Extract the [x, y] coordinate from the center of the cell holding the provided text.  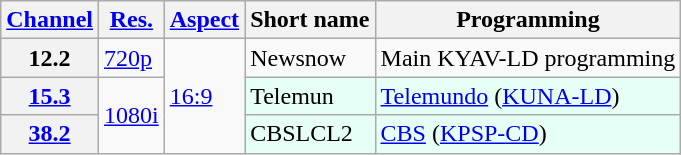
Aspect [204, 20]
Channel [50, 20]
CBS (KPSP-CD) [528, 134]
Newsnow [310, 58]
Short name [310, 20]
16:9 [204, 96]
1080i [132, 115]
CBSLCL2 [310, 134]
Programming [528, 20]
38.2 [50, 134]
Telemun [310, 96]
15.3 [50, 96]
Main KYAV-LD programming [528, 58]
12.2 [50, 58]
720p [132, 58]
Res. [132, 20]
Telemundo (KUNA-LD) [528, 96]
